Detect which cell encompasses the target text, then output its (X, Y) center coordinate. 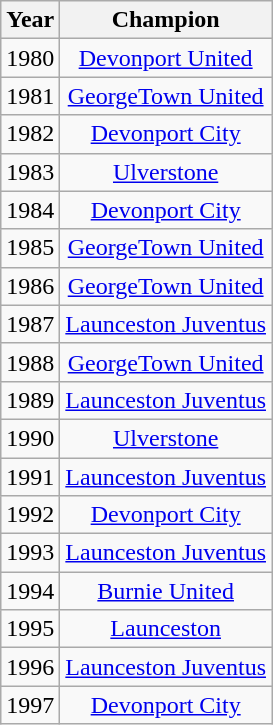
Launceston (166, 629)
Burnie United (166, 591)
1982 (30, 134)
Year (30, 20)
1992 (30, 515)
1983 (30, 172)
1984 (30, 210)
1996 (30, 667)
Champion (166, 20)
1991 (30, 477)
1980 (30, 58)
1990 (30, 438)
1987 (30, 324)
1993 (30, 553)
1981 (30, 96)
1995 (30, 629)
Devonport United (166, 58)
1986 (30, 286)
1997 (30, 705)
1985 (30, 248)
1994 (30, 591)
1988 (30, 362)
1989 (30, 400)
